Output the [X, Y] coordinate of the center of the cell containing the given text.  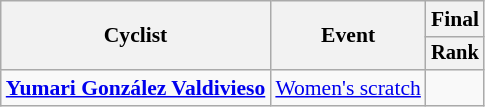
Cyclist [136, 36]
Yumari González Valdivieso [136, 88]
Women's scratch [348, 88]
Event [348, 36]
Final [455, 19]
Rank [455, 54]
